Locate the cell with the specified text and output its (x, y) center coordinate. 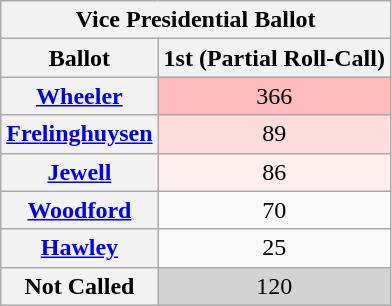
Not Called (80, 286)
120 (274, 286)
Ballot (80, 58)
86 (274, 172)
Vice Presidential Ballot (196, 20)
Frelinghuysen (80, 134)
25 (274, 248)
Wheeler (80, 96)
Woodford (80, 210)
Hawley (80, 248)
366 (274, 96)
Jewell (80, 172)
1st (Partial Roll-Call) (274, 58)
70 (274, 210)
89 (274, 134)
